Determine the [x, y] coordinate at the center of the cell enclosing the given text.  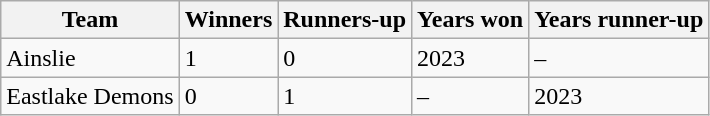
Team [90, 20]
Years won [470, 20]
Eastlake Demons [90, 96]
Runners-up [345, 20]
Winners [228, 20]
Years runner-up [619, 20]
Ainslie [90, 58]
